Output the [X, Y] coordinate of the center of the cell containing the given text.  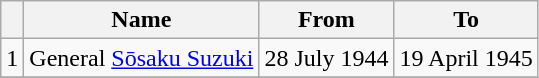
19 April 1945 [466, 58]
1 [12, 58]
28 July 1944 [326, 58]
Name [142, 20]
From [326, 20]
To [466, 20]
General Sōsaku Suzuki [142, 58]
